Locate the cell with the specified text and output its (X, Y) center coordinate. 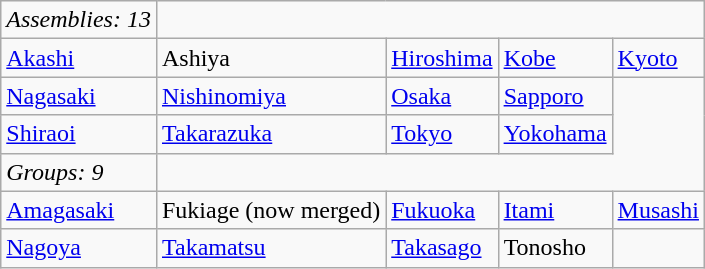
Musashi (658, 210)
Kyoto (658, 58)
Assemblies: 13 (79, 20)
Akashi (79, 58)
Nagasaki (79, 96)
Nagoya (79, 248)
Yokohama (555, 134)
Groups: 9 (79, 172)
Sapporo (555, 96)
Amagasaki (79, 210)
Tonosho (555, 248)
Itami (555, 210)
Tokyo (442, 134)
Shiraoi (79, 134)
Nishinomiya (270, 96)
Takasago (442, 248)
Kobe (555, 58)
Takamatsu (270, 248)
Fukiage (now merged) (270, 210)
Fukuoka (442, 210)
Osaka (442, 96)
Hiroshima (442, 58)
Takarazuka (270, 134)
Ashiya (270, 58)
